Capture the cell that displays the provided text and extract its (x, y) central coordinate. 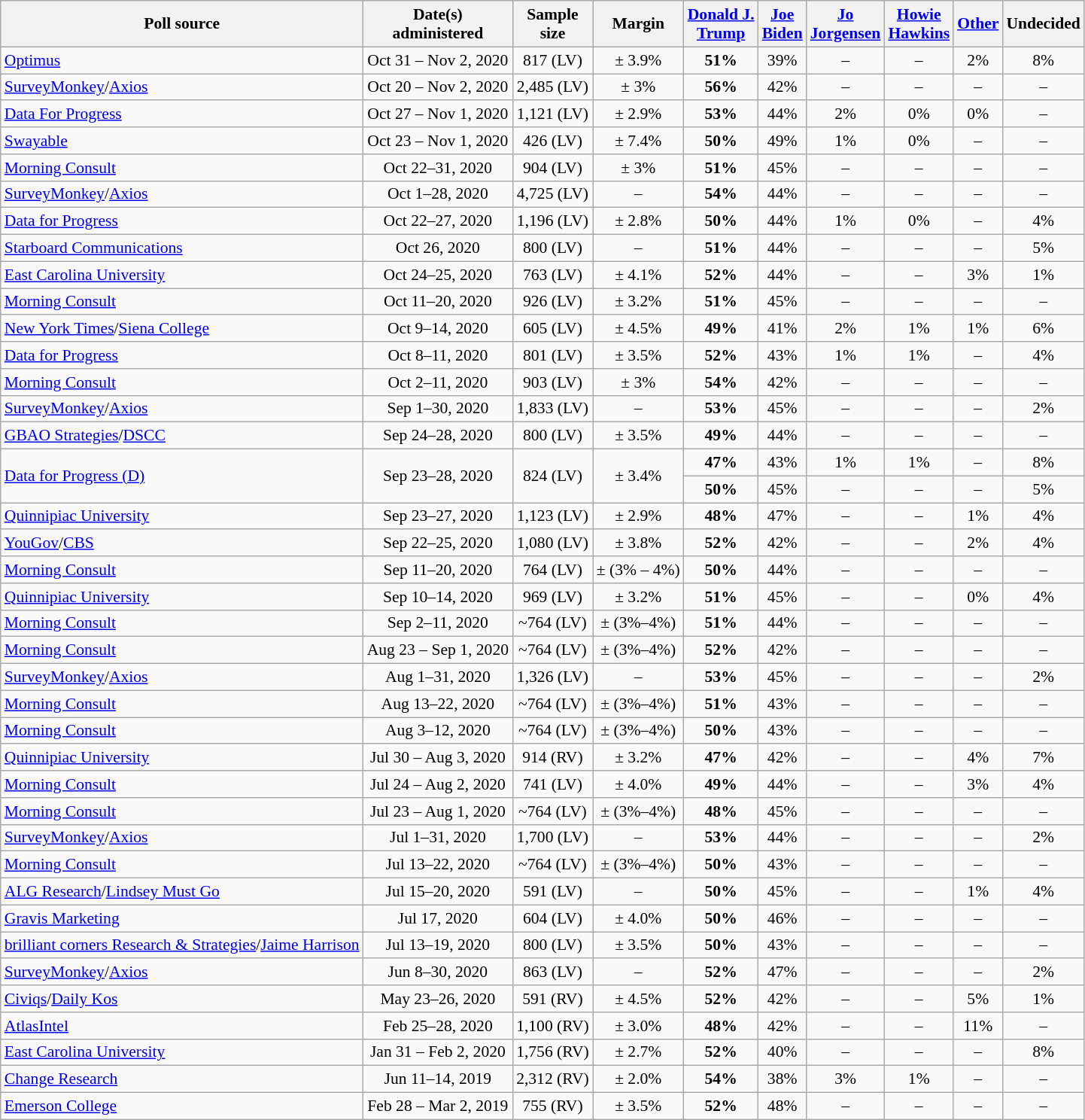
969 (LV) (552, 597)
Sep 1–30, 2020 (438, 409)
± 2.0% (638, 1079)
Oct 26, 2020 (438, 248)
904 (LV) (552, 168)
Sep 22–25, 2020 (438, 543)
Jul 15–20, 2020 (438, 892)
AtlasIntel (182, 1026)
Oct 27 – Nov 1, 2020 (438, 114)
591 (RV) (552, 999)
817 (LV) (552, 60)
Aug 23 – Sep 1, 2020 (438, 650)
741 (LV) (552, 784)
1,100 (RV) (552, 1026)
Feb 25–28, 2020 (438, 1026)
Jun 11–14, 2019 (438, 1079)
11% (978, 1026)
Undecided (1043, 24)
Oct 11–20, 2020 (438, 302)
Oct 22–31, 2020 (438, 168)
Donald J.Trump (721, 24)
Oct 31 – Nov 2, 2020 (438, 60)
Sep 10–14, 2020 (438, 597)
Other (978, 24)
± 7.4% (638, 141)
1,326 (LV) (552, 677)
1,196 (LV) (552, 221)
Jul 24 – Aug 2, 2020 (438, 784)
1,700 (LV) (552, 838)
2,312 (RV) (552, 1079)
JoJorgensen (846, 24)
Oct 23 – Nov 1, 2020 (438, 141)
Sep 24–28, 2020 (438, 436)
± (3% – 4%) (638, 570)
ALG Research/Lindsey Must Go (182, 892)
JoeBiden (783, 24)
6% (1043, 329)
824 (LV) (552, 476)
38% (783, 1079)
Margin (638, 24)
426 (LV) (552, 141)
605 (LV) (552, 329)
YouGov/CBS (182, 543)
591 (LV) (552, 892)
Aug 1–31, 2020 (438, 677)
Civiqs/Daily Kos (182, 999)
764 (LV) (552, 570)
Aug 13–22, 2020 (438, 704)
± 4.1% (638, 275)
Sep 23–28, 2020 (438, 476)
1,756 (RV) (552, 1052)
Gravis Marketing (182, 918)
56% (721, 87)
± 3.8% (638, 543)
New York Times/Siena College (182, 329)
± 3.4% (638, 476)
Change Research (182, 1079)
Optimus (182, 60)
755 (RV) (552, 1106)
763 (LV) (552, 275)
Oct 20 – Nov 2, 2020 (438, 87)
46% (783, 918)
± 2.8% (638, 221)
Data for Progress (D) (182, 476)
Emerson College (182, 1106)
Jun 8–30, 2020 (438, 972)
Sep 23–27, 2020 (438, 516)
926 (LV) (552, 302)
604 (LV) (552, 918)
Data For Progress (182, 114)
1,121 (LV) (552, 114)
Oct 9–14, 2020 (438, 329)
Aug 3–12, 2020 (438, 731)
± 3.0% (638, 1026)
± 3.9% (638, 60)
40% (783, 1052)
903 (LV) (552, 382)
863 (LV) (552, 972)
Poll source (182, 24)
801 (LV) (552, 355)
Jul 13–19, 2020 (438, 945)
Jul 13–22, 2020 (438, 865)
Feb 28 – Mar 2, 2019 (438, 1106)
1,080 (LV) (552, 543)
Oct 1–28, 2020 (438, 194)
Sep 2–11, 2020 (438, 623)
Oct 24–25, 2020 (438, 275)
Sep 11–20, 2020 (438, 570)
brilliant corners Research & Strategies/Jaime Harrison (182, 945)
Samplesize (552, 24)
Oct 22–27, 2020 (438, 221)
Starboard Communications (182, 248)
Jul 17, 2020 (438, 918)
May 23–26, 2020 (438, 999)
914 (RV) (552, 758)
39% (783, 60)
Oct 2–11, 2020 (438, 382)
41% (783, 329)
7% (1043, 758)
Jan 31 – Feb 2, 2020 (438, 1052)
Jul 30 – Aug 3, 2020 (438, 758)
Date(s)administered (438, 24)
2,485 (LV) (552, 87)
GBAO Strategies/DSCC (182, 436)
Jul 1–31, 2020 (438, 838)
Oct 8–11, 2020 (438, 355)
1,123 (LV) (552, 516)
HowieHawkins (919, 24)
4,725 (LV) (552, 194)
1,833 (LV) (552, 409)
Swayable (182, 141)
Jul 23 – Aug 1, 2020 (438, 811)
± 2.7% (638, 1052)
